Extract the (X, Y) coordinate from the center of the cell holding the provided text.  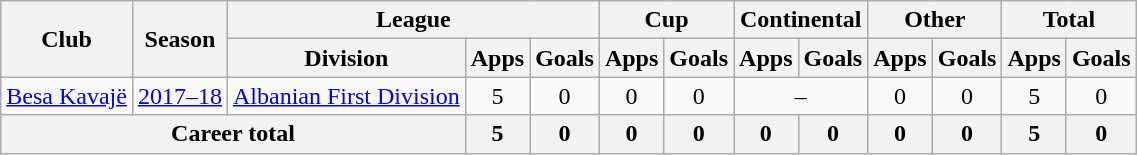
– (801, 96)
League (413, 20)
Division (346, 58)
Other (935, 20)
Season (180, 39)
Cup (666, 20)
Continental (801, 20)
Club (67, 39)
Career total (233, 134)
Albanian First Division (346, 96)
Besa Kavajë (67, 96)
Total (1069, 20)
2017–18 (180, 96)
